For the text-containing cell, return its midpoint in (X, Y) coordinate format. 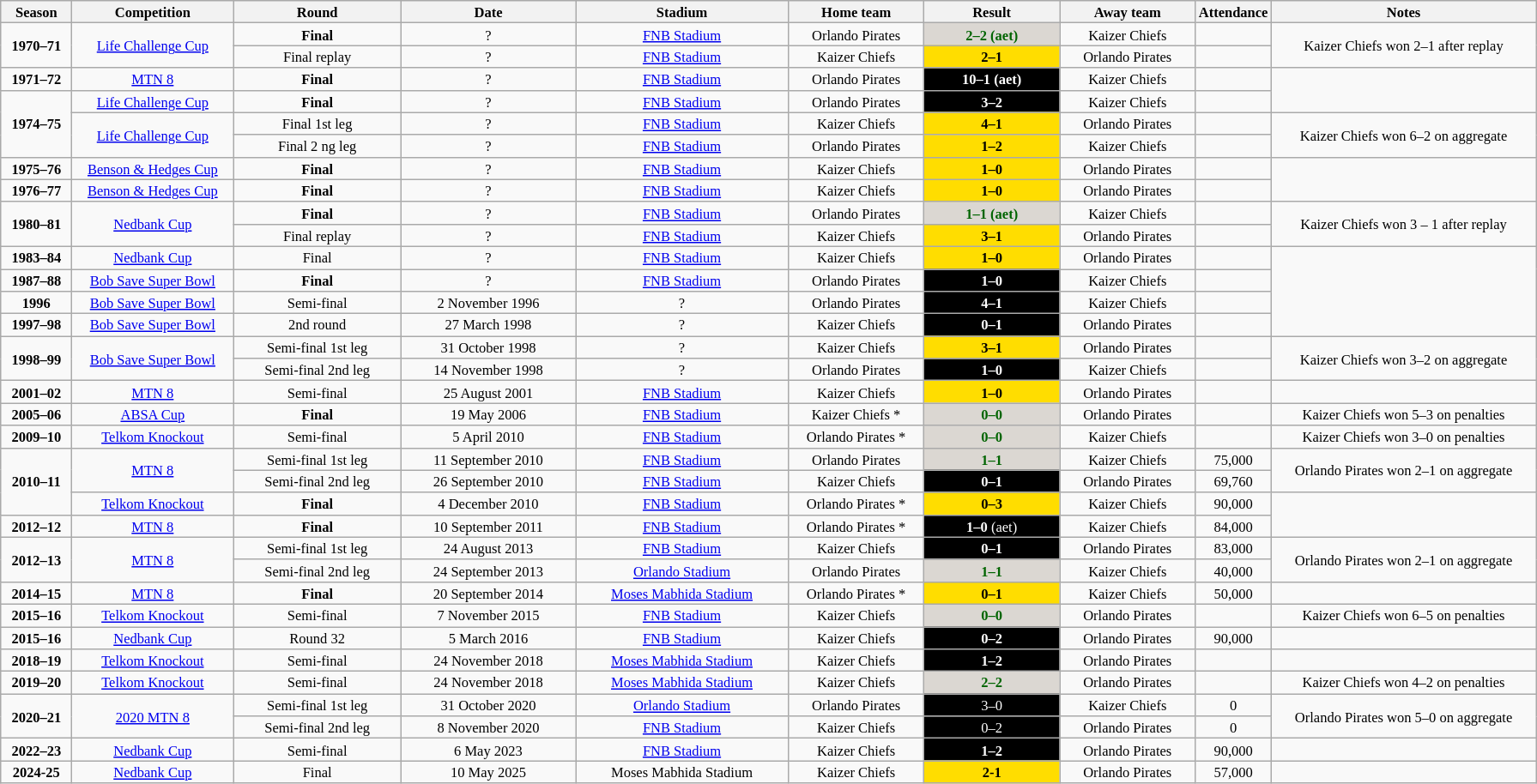
1974–75 (36, 124)
1–0 (aet) (992, 526)
19 May 2006 (487, 414)
31 October 2020 (487, 705)
Kaizer Chiefs won 3 – 1 after replay (1403, 224)
Orlando Pirates won 5–0 on aggregate (1403, 716)
69,760 (1234, 481)
Result (992, 12)
Kaizer Chiefs won 6–5 on penalties (1403, 615)
10–1 (aet) (992, 79)
Attendance (1234, 12)
25 August 2001 (487, 392)
26 September 2010 (487, 481)
ABSA Cup (153, 414)
5 April 2010 (487, 437)
14 November 1998 (487, 370)
Kaizer Chiefs won 3–2 on aggregate (1403, 359)
2012–12 (36, 526)
Kaizer Chiefs won 2–1 after replay (1403, 45)
1970–71 (36, 45)
2–2 (992, 683)
1983–84 (36, 257)
Final 1st leg (318, 124)
1980–81 (36, 224)
2018–19 (36, 660)
Away team (1128, 12)
84,000 (1234, 526)
50,000 (1234, 593)
Kaizer Chiefs won 6–2 on aggregate (1403, 135)
2020–21 (36, 716)
Date (487, 12)
Round 32 (318, 637)
8 November 2020 (487, 727)
Final 2 ng leg (318, 146)
24 September 2013 (487, 570)
2009–10 (36, 437)
1987–88 (36, 280)
Home team (856, 12)
1976–77 (36, 190)
10 September 2011 (487, 526)
Stadium (681, 12)
11 September 2010 (487, 459)
75,000 (1234, 459)
7 November 2015 (487, 615)
1996 (36, 303)
1997–98 (36, 325)
2005–06 (36, 414)
Round (318, 12)
1971–72 (36, 79)
20 September 2014 (487, 593)
6 May 2023 (487, 750)
2-1 (992, 772)
2 November 1996 (487, 303)
1–1 (aet) (992, 213)
Competition (153, 12)
Kaizer Chiefs won 5–3 on penalties (1403, 414)
2019–20 (36, 683)
2–2 (aet) (992, 34)
Kaizer Chiefs won 3–0 on penalties (1403, 437)
2010–11 (36, 481)
2014–15 (36, 593)
2001–02 (36, 392)
1975–76 (36, 168)
Notes (1403, 12)
10 May 2025 (487, 772)
3–2 (992, 101)
2022–23 (36, 750)
Kaizer Chiefs * (856, 414)
40,000 (1234, 570)
24 August 2013 (487, 548)
5 March 2016 (487, 637)
4 December 2010 (487, 504)
Kaizer Chiefs won 4–2 on penalties (1403, 683)
27 March 1998 (487, 325)
2–1 (992, 57)
0–3 (992, 504)
3–0 (992, 705)
1998–99 (36, 359)
2012–13 (36, 559)
57,000 (1234, 772)
2020 MTN 8 (153, 716)
2024-25 (36, 772)
83,000 (1234, 548)
Season (36, 12)
31 October 1998 (487, 347)
2nd round (318, 325)
